Find where the given text appears and provide that cell's center as (x, y) coordinate. 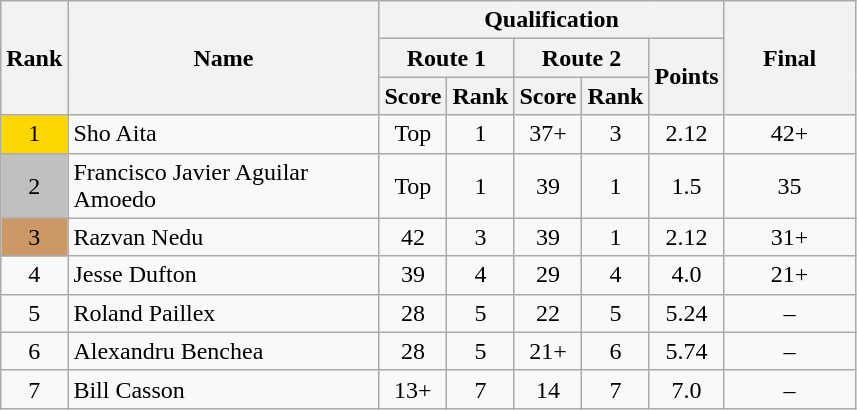
Route 2 (582, 58)
42 (413, 237)
31+ (790, 237)
Bill Casson (224, 389)
Final (790, 58)
2 (34, 186)
Qualification (552, 20)
35 (790, 186)
13+ (413, 389)
Jesse Dufton (224, 275)
37+ (548, 134)
Sho Aita (224, 134)
Points (686, 77)
29 (548, 275)
Roland Paillex (224, 313)
Razvan Nedu (224, 237)
22 (548, 313)
7.0 (686, 389)
14 (548, 389)
1.5 (686, 186)
42+ (790, 134)
5.74 (686, 351)
Alexandru Benchea (224, 351)
Name (224, 58)
Francisco Javier Aguilar Amoedo (224, 186)
Route 1 (446, 58)
5.24 (686, 313)
4.0 (686, 275)
